Locate the cell with the specified text and output its [x, y] center coordinate. 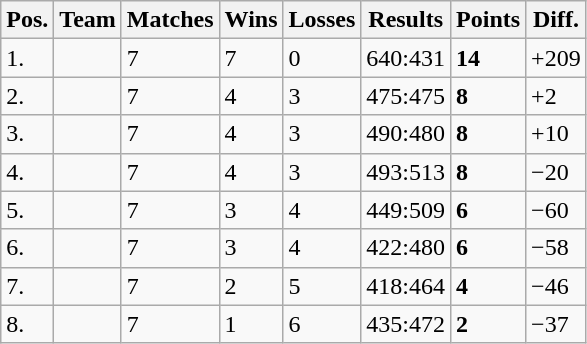
418:464 [406, 286]
Diff. [556, 20]
435:472 [406, 324]
5. [28, 210]
+209 [556, 58]
493:513 [406, 172]
7. [28, 286]
4. [28, 172]
1. [28, 58]
5 [322, 286]
Results [406, 20]
−46 [556, 286]
490:480 [406, 134]
3. [28, 134]
−60 [556, 210]
1 [251, 324]
Points [488, 20]
+2 [556, 96]
Losses [322, 20]
Wins [251, 20]
8. [28, 324]
+10 [556, 134]
Pos. [28, 20]
0 [322, 58]
475:475 [406, 96]
Team [88, 20]
449:509 [406, 210]
−37 [556, 324]
2. [28, 96]
−58 [556, 248]
14 [488, 58]
−20 [556, 172]
6. [28, 248]
422:480 [406, 248]
Matches [170, 20]
640:431 [406, 58]
